Pinpoint the cell where the given text exists, returning its [x, y] midpoint coordinate. 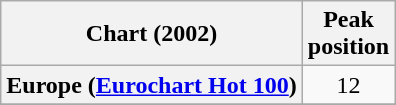
Europe (Eurochart Hot 100) [152, 85]
Chart (2002) [152, 34]
12 [348, 85]
Peakposition [348, 34]
